Return the (x, y) coordinate for the center point of the cell that contains the specified text.  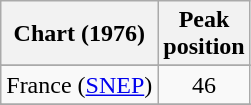
France (SNEP) (80, 85)
Chart (1976) (80, 34)
46 (204, 85)
Peakposition (204, 34)
